Capture the cell that displays the provided text and extract its (X, Y) central coordinate. 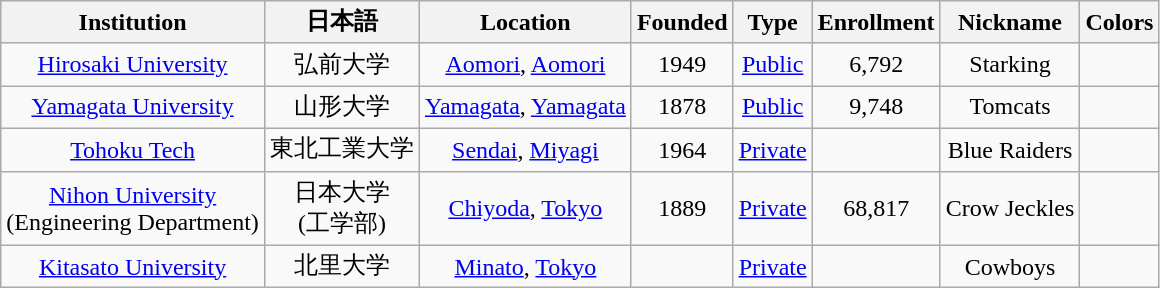
Colors (1120, 22)
Cowboys (1010, 266)
6,792 (876, 64)
Founded (682, 22)
弘前大学 (342, 64)
1878 (682, 108)
Enrollment (876, 22)
Yamagata, Yamagata (525, 108)
Minato, Tokyo (525, 266)
Nickname (1010, 22)
Institution (133, 22)
日本大学 (工学部) (342, 208)
1949 (682, 64)
Starking (1010, 64)
Location (525, 22)
Type (772, 22)
Yamagata University (133, 108)
1889 (682, 208)
Tohoku Tech (133, 150)
Hirosaki University (133, 64)
山形大学 (342, 108)
Kitasato University (133, 266)
東北工業大学 (342, 150)
Aomori, Aomori (525, 64)
Sendai, Miyagi (525, 150)
Nihon University (Engineering Department) (133, 208)
Crow Jeckles (1010, 208)
9,748 (876, 108)
日本語 (342, 22)
1964 (682, 150)
Blue Raiders (1010, 150)
68,817 (876, 208)
北里大学 (342, 266)
Tomcats (1010, 108)
Chiyoda, Tokyo (525, 208)
